Scan for the cell matching the given text and deliver its (x, y) coordinate at center. 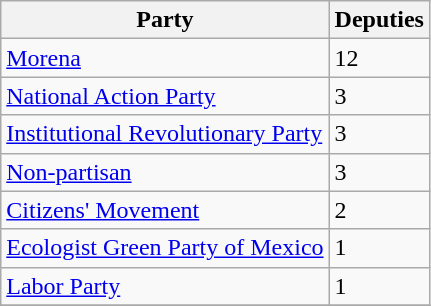
Deputies (379, 20)
Morena (165, 58)
Citizens' Movement (165, 210)
Ecologist Green Party of Mexico (165, 248)
National Action Party (165, 96)
Party (165, 20)
Non-partisan (165, 172)
2 (379, 210)
Institutional Revolutionary Party (165, 134)
12 (379, 58)
Labor Party (165, 286)
